Locate the cell with the specified text and output its (X, Y) center coordinate. 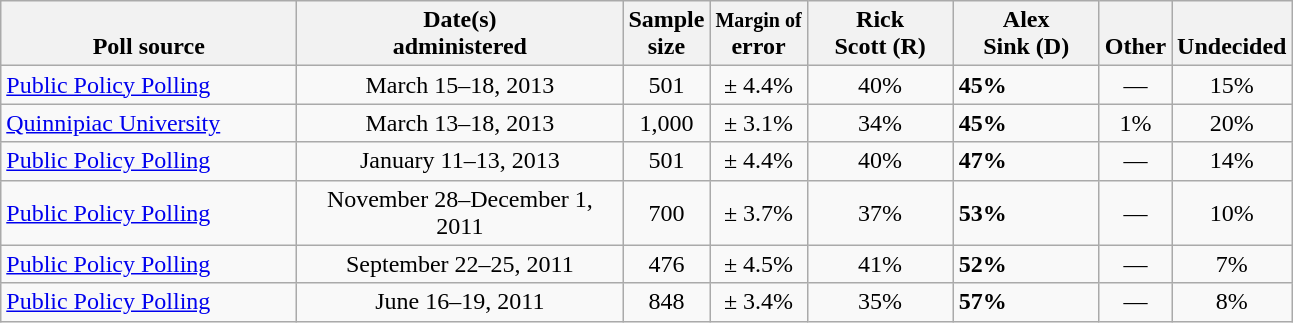
March 13–18, 2013 (460, 123)
Poll source (149, 34)
476 (666, 264)
Other (1135, 34)
± 3.4% (758, 302)
10% (1232, 212)
52% (1026, 264)
Date(s)administered (460, 34)
March 15–18, 2013 (460, 85)
November 28–December 1, 2011 (460, 212)
± 3.7% (758, 212)
AlexSink (D) (1026, 34)
June 16–19, 2011 (460, 302)
47% (1026, 161)
1% (1135, 123)
± 3.1% (758, 123)
37% (880, 212)
34% (880, 123)
848 (666, 302)
53% (1026, 212)
57% (1026, 302)
20% (1232, 123)
September 22–25, 2011 (460, 264)
41% (880, 264)
1,000 (666, 123)
8% (1232, 302)
15% (1232, 85)
7% (1232, 264)
14% (1232, 161)
700 (666, 212)
Undecided (1232, 34)
RickScott (R) (880, 34)
Margin oferror (758, 34)
± 4.5% (758, 264)
January 11–13, 2013 (460, 161)
35% (880, 302)
Quinnipiac University (149, 123)
Samplesize (666, 34)
